Pinpoint the cell where the given text exists, returning its (X, Y) midpoint coordinate. 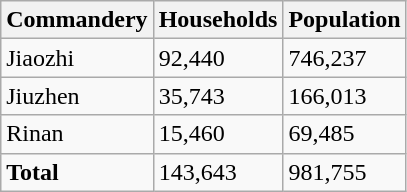
92,440 (218, 58)
Rinan (77, 134)
Households (218, 20)
Jiuzhen (77, 96)
166,013 (344, 96)
15,460 (218, 134)
69,485 (344, 134)
Jiaozhi (77, 58)
Commandery (77, 20)
143,643 (218, 172)
Total (77, 172)
Population (344, 20)
981,755 (344, 172)
35,743 (218, 96)
746,237 (344, 58)
